Search for the cell housing the specified text and yield its (X, Y) center coordinate. 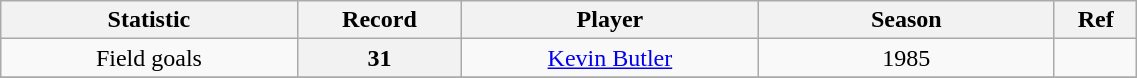
1985 (906, 58)
Kevin Butler (610, 58)
31 (380, 58)
Field goals (149, 58)
Record (380, 20)
Statistic (149, 20)
Season (906, 20)
Ref (1095, 20)
Player (610, 20)
